Return the (x, y) coordinate for the center point of the cell that contains the specified text.  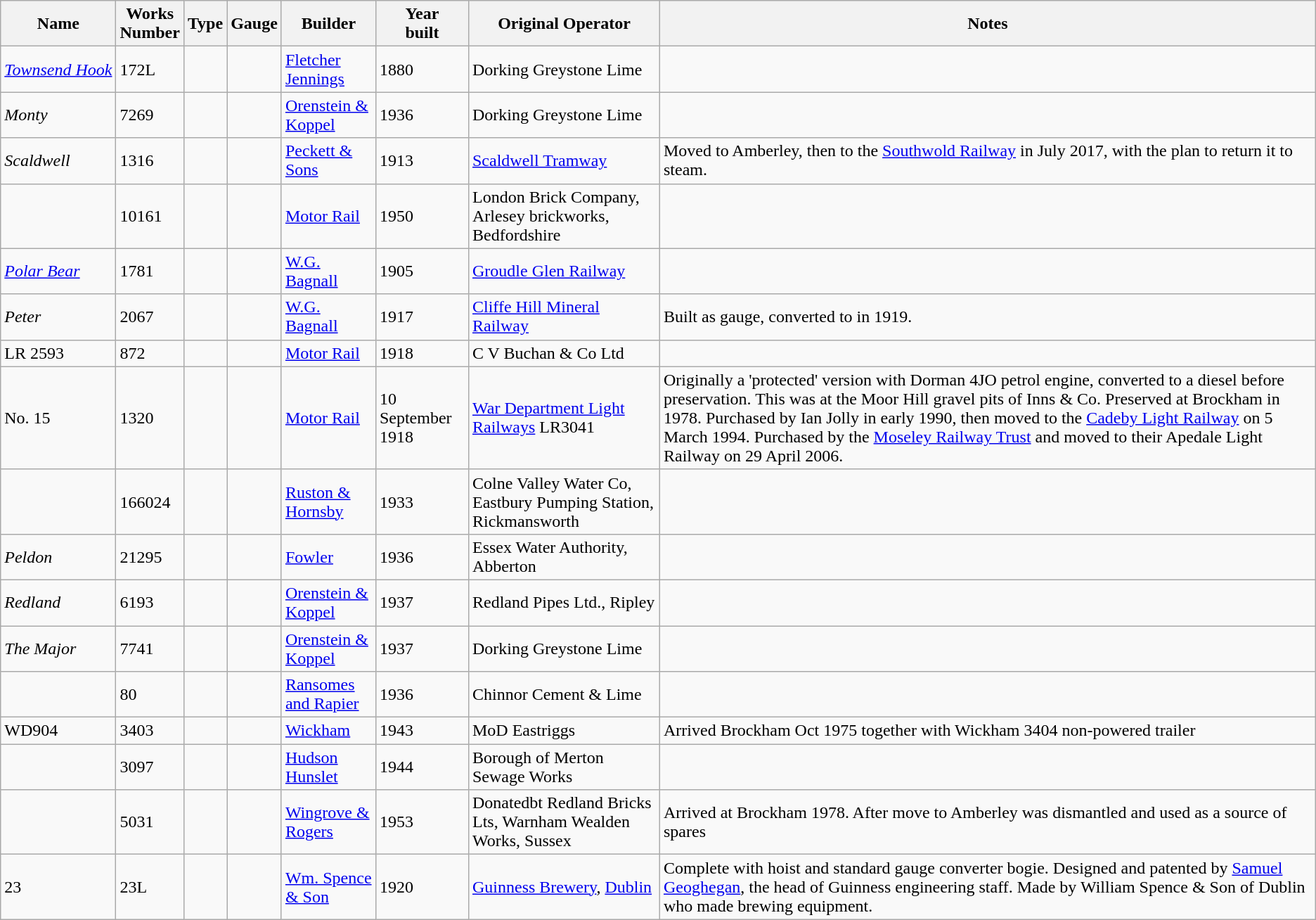
Colne Valley Water Co, Eastbury Pumping Station, Rickmansworth (564, 501)
Groudle Glen Railway (564, 271)
Name (58, 24)
Fowler (328, 557)
Ruston & Hornsby (328, 501)
1320 (150, 418)
Built as gauge, converted to in 1919. (987, 317)
Peldon (58, 557)
1917 (422, 317)
WD904 (58, 731)
21295 (150, 557)
1933 (422, 501)
23 (58, 887)
Borough of Merton Sewage Works (564, 767)
10 September 1918 (422, 418)
1905 (422, 271)
5031 (150, 822)
1950 (422, 216)
WorksNumber (150, 24)
MoD Eastriggs (564, 731)
1920 (422, 887)
C V Buchan & Co Ltd (564, 353)
Ransomes and Rapier (328, 695)
7269 (150, 115)
Arrived Brockham Oct 1975 together with Wickham 3404 non-powered trailer (987, 731)
Notes (987, 24)
872 (150, 353)
Essex Water Authority, Abberton (564, 557)
1918 (422, 353)
Guinness Brewery, Dublin (564, 887)
80 (150, 695)
Townsend Hook (58, 69)
1316 (150, 160)
LR 2593 (58, 353)
1880 (422, 69)
Cliffe Hill Mineral Railway (564, 317)
Redland Pipes Ltd., Ripley (564, 602)
1913 (422, 160)
Chinnor Cement & Lime (564, 695)
Wingrove & Rogers (328, 822)
3097 (150, 767)
Gauge (254, 24)
London Brick Company, Arlesey brickworks, Bedfordshire (564, 216)
Type (205, 24)
Polar Bear (58, 271)
3403 (150, 731)
7741 (150, 649)
War Department Light Railways LR3041 (564, 418)
Original Operator (564, 24)
Hudson Hunslet (328, 767)
Peter (58, 317)
Moved to Amberley, then to the Southwold Railway in July 2017, with the plan to return it to steam. (987, 160)
Scaldwell Tramway (564, 160)
10161 (150, 216)
1953 (422, 822)
Yearbuilt (422, 24)
Peckett & Sons (328, 160)
172L (150, 69)
1781 (150, 271)
Wickham (328, 731)
6193 (150, 602)
1943 (422, 731)
Wm. Spence & Son (328, 887)
Redland (58, 602)
23L (150, 887)
166024 (150, 501)
1944 (422, 767)
Builder (328, 24)
Monty (58, 115)
Fletcher Jennings (328, 69)
Arrived at Brockham 1978. After move to Amberley was dismantled and used as a source of spares (987, 822)
No. 15 (58, 418)
2067 (150, 317)
Donatedbt Redland Bricks Lts, Warnham Wealden Works, Sussex (564, 822)
Scaldwell (58, 160)
The Major (58, 649)
